Extract the [x, y] coordinate from the center of the cell holding the provided text.  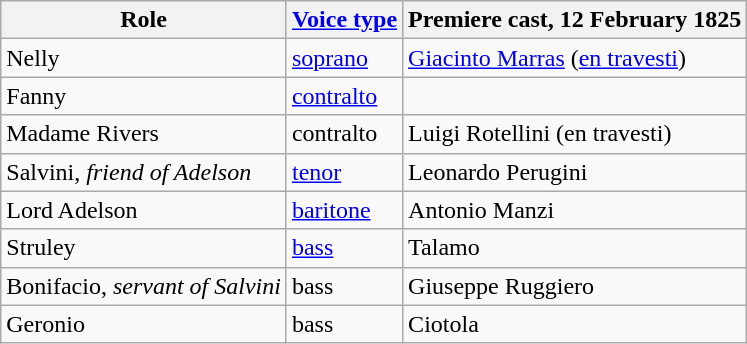
Fanny [144, 96]
Giacinto Marras (en travesti) [575, 58]
Luigi Rotellini (en travesti) [575, 134]
Premiere cast, 12 February 1825 [575, 20]
Nelly [144, 58]
Talamo [575, 248]
tenor [344, 172]
Bonifacio, servant of Salvini [144, 286]
soprano [344, 58]
Voice type [344, 20]
Ciotola [575, 324]
Giuseppe Ruggiero [575, 286]
Leonardo Perugini [575, 172]
Struley [144, 248]
Madame Rivers [144, 134]
Antonio Manzi [575, 210]
Geronio [144, 324]
Salvini, friend of Adelson [144, 172]
baritone [344, 210]
Lord Adelson [144, 210]
Role [144, 20]
